Extract the [x, y] coordinate from the center of the cell holding the provided text.  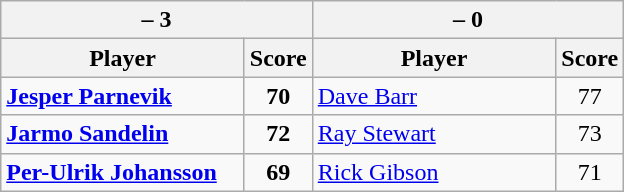
– 0 [468, 20]
Per-Ulrik Johansson [123, 172]
Dave Barr [434, 96]
Ray Stewart [434, 134]
70 [278, 96]
73 [590, 134]
71 [590, 172]
72 [278, 134]
69 [278, 172]
Rick Gibson [434, 172]
– 3 [157, 20]
Jarmo Sandelin [123, 134]
Jesper Parnevik [123, 96]
77 [590, 96]
